Provide the (X, Y) coordinate of the cell's center where the given text is located.  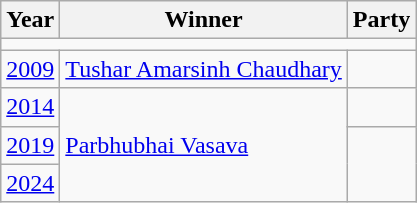
Year (30, 20)
Tushar Amarsinh Chaudhary (204, 69)
Winner (204, 20)
Party (381, 20)
2024 (30, 183)
2009 (30, 69)
2014 (30, 107)
Parbhubhai Vasava (204, 145)
2019 (30, 145)
